Pinpoint the cell where the given text exists, returning its (x, y) midpoint coordinate. 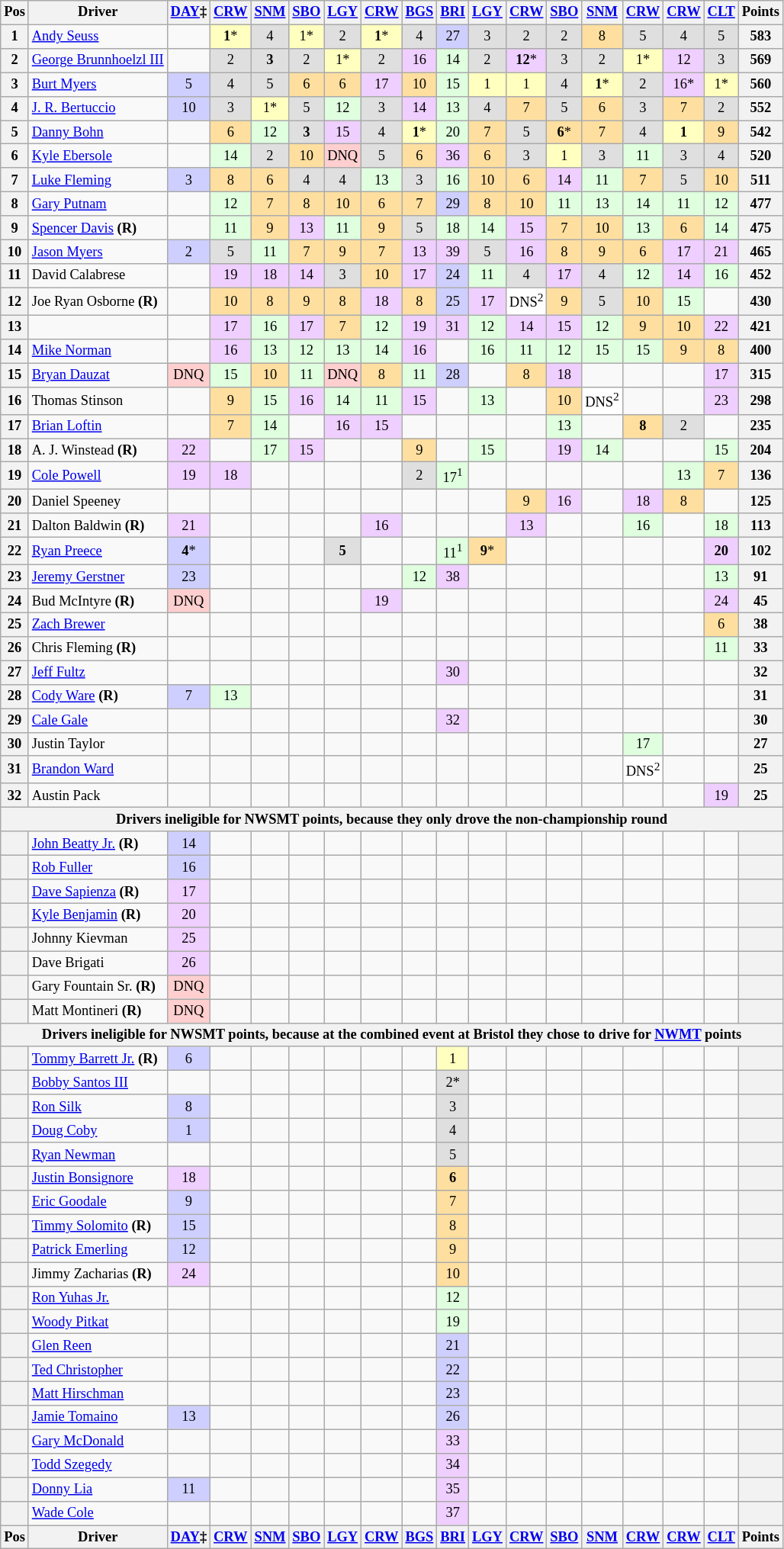
Rob Fuller (98, 868)
Wade Cole (98, 1513)
Dave Sapienza (R) (98, 891)
Andy Seuss (98, 37)
520 (760, 156)
583 (760, 37)
Woody Pitkat (98, 1322)
Bud McIntyre (R) (98, 601)
Joe Ryan Osborne (R) (98, 301)
Donny Lia (98, 1489)
12* (526, 61)
560 (760, 84)
542 (760, 133)
511 (760, 180)
Drivers ineligible for NWSMT points, because at the combined event at Bristol they chose to drive for NWMT points (392, 1034)
Justin Taylor (98, 744)
Zach Brewer (98, 625)
Timmy Solomito (R) (98, 1226)
36 (453, 156)
102 (760, 551)
Brian Loftin (98, 426)
Bobby Santos III (98, 1083)
315 (760, 375)
Matt Montineri (R) (98, 1011)
9* (488, 551)
204 (760, 450)
113 (760, 526)
421 (760, 326)
452 (760, 276)
Ted Christopher (98, 1370)
A. J. Winstead (R) (98, 450)
91 (760, 577)
136 (760, 476)
Ron Silk (98, 1106)
35 (453, 1489)
Jeremy Gerstner (98, 577)
Spencer Davis (R) (98, 227)
Jimmy Zacharias (R) (98, 1274)
171 (453, 476)
David Calabrese (98, 276)
Patrick Emerling (98, 1251)
Ron Yuhas Jr. (98, 1298)
45 (760, 601)
475 (760, 227)
Jamie Tomaino (98, 1417)
125 (760, 502)
Brandon Ward (98, 770)
37 (453, 1513)
J. R. Bertuccio (98, 108)
Jeff Fultz (98, 673)
569 (760, 61)
477 (760, 204)
465 (760, 252)
Gary McDonald (98, 1441)
Jason Myers (98, 252)
Matt Hirschman (98, 1394)
Ryan Newman (98, 1155)
552 (760, 108)
Gary Fountain Sr. (R) (98, 987)
111 (453, 551)
Luke Fleming (98, 180)
Cody Ware (R) (98, 697)
Drivers ineligible for NWSMT points, because they only drove the non-championship round (392, 819)
Glen Reen (98, 1345)
Mike Norman (98, 351)
430 (760, 301)
298 (760, 400)
Cole Powell (98, 476)
Gary Putnam (98, 204)
Tommy Barrett Jr. (R) (98, 1059)
Dave Brigati (98, 963)
Dalton Baldwin (R) (98, 526)
Chris Fleming (R) (98, 648)
Todd Szegedy (98, 1466)
Johnny Kievman (98, 940)
6* (564, 133)
Kyle Ebersole (98, 156)
16* (683, 84)
2* (453, 1083)
Bryan Dauzat (98, 375)
Doug Coby (98, 1130)
235 (760, 426)
Justin Bonsignore (98, 1179)
Thomas Stinson (98, 400)
Cale Gale (98, 720)
John Beatty Jr. (R) (98, 844)
Austin Pack (98, 796)
34 (453, 1466)
Kyle Benjamin (R) (98, 915)
Burt Myers (98, 84)
Ryan Preece (98, 551)
George Brunnhoelzl III (98, 61)
4* (188, 551)
Eric Goodale (98, 1202)
39 (453, 252)
Danny Bohn (98, 133)
400 (760, 351)
Daniel Speeney (98, 502)
